From the cell containing the given text, extract its center point as [X, Y] coordinate. 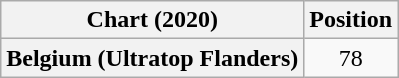
Position [351, 20]
Belgium (Ultratop Flanders) [152, 58]
78 [351, 58]
Chart (2020) [152, 20]
